Find where the given text appears and provide that cell's center as [X, Y] coordinate. 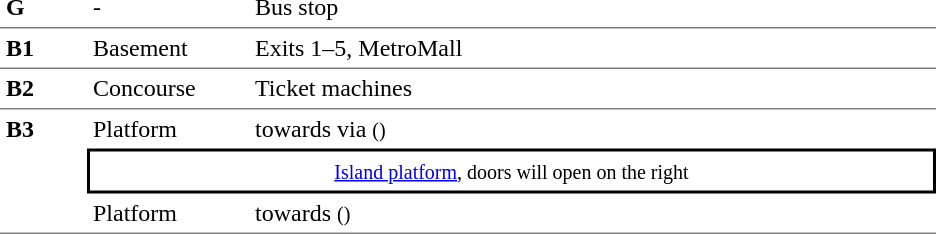
B1 [44, 48]
Concourse [168, 89]
Exits 1–5, MetroMall [592, 48]
Ticket machines [592, 89]
B2 [44, 89]
towards () [592, 214]
Basement [168, 48]
towards via () [592, 130]
Island platform, doors will open on the right [512, 170]
B3 [44, 172]
